Return (X, Y) of the center of cell containing provided text 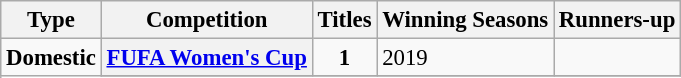
Titles (344, 20)
Winning Seasons (466, 20)
2019 (466, 58)
Competition (206, 20)
1 (344, 58)
Type (51, 20)
Domestic (51, 58)
Runners-up (618, 20)
FUFA Women's Cup (206, 58)
